Find where the given text appears and provide that cell's center as (x, y) coordinate. 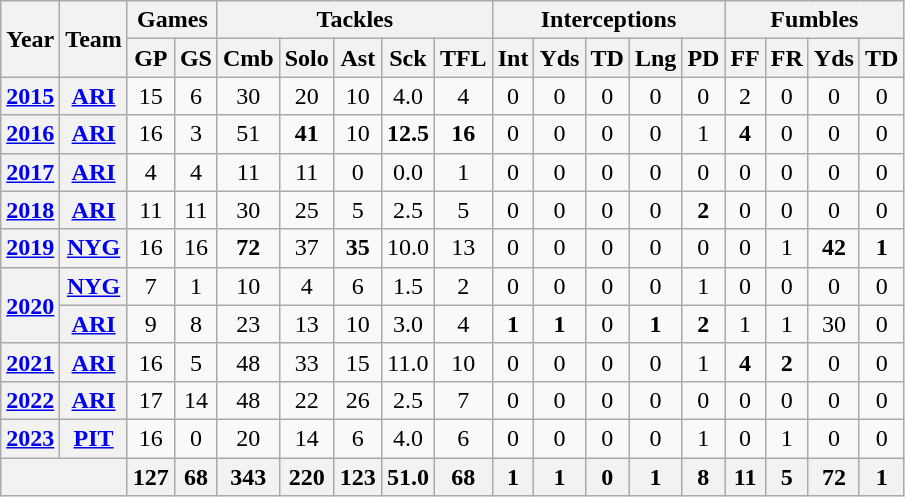
Team (94, 39)
2018 (30, 210)
220 (306, 477)
37 (306, 248)
Solo (306, 58)
Fumbles (814, 20)
2022 (30, 400)
26 (358, 400)
2021 (30, 362)
2015 (30, 96)
PD (704, 58)
35 (358, 248)
33 (306, 362)
51 (248, 134)
3 (196, 134)
Tackles (354, 20)
343 (248, 477)
GS (196, 58)
2020 (30, 305)
TFL (463, 58)
2023 (30, 438)
22 (306, 400)
Sck (408, 58)
10.0 (408, 248)
51.0 (408, 477)
2019 (30, 248)
1.5 (408, 286)
Ast (358, 58)
25 (306, 210)
Games (172, 20)
17 (150, 400)
41 (306, 134)
GP (150, 58)
12.5 (408, 134)
23 (248, 324)
FF (745, 58)
42 (834, 248)
2017 (30, 172)
11.0 (408, 362)
Lng (655, 58)
Year (30, 39)
2016 (30, 134)
PIT (94, 438)
127 (150, 477)
123 (358, 477)
9 (150, 324)
Int (513, 58)
Cmb (248, 58)
Interceptions (608, 20)
3.0 (408, 324)
0.0 (408, 172)
FR (786, 58)
